Identify which cell holds the provided text, then report its [X, Y] central coordinate. 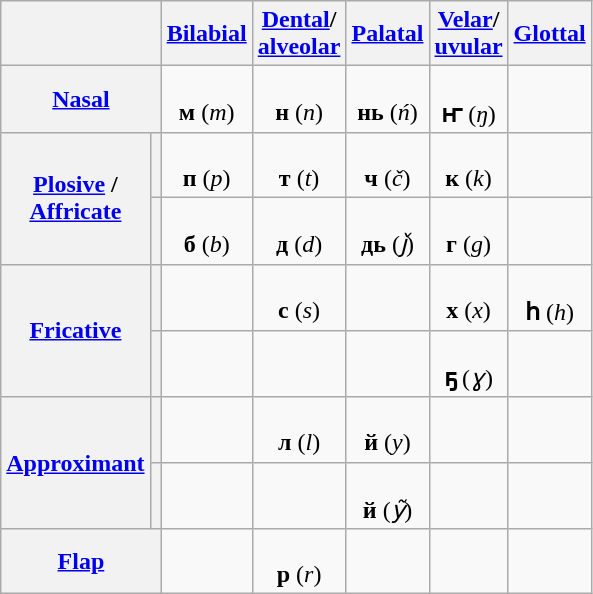
Bilabial [206, 34]
т (t) [299, 164]
Nasal [81, 100]
Palatal [388, 34]
х (x) [468, 298]
ҥ (ŋ) [468, 100]
д (d) [299, 230]
дь (ǰ) [388, 230]
к (k) [468, 164]
ҕ (ɣ) [468, 364]
л (l) [299, 430]
г (g) [468, 230]
с (s) [299, 298]
й (y) [388, 430]
н (n) [299, 100]
Velar/uvular [468, 34]
Plosive /Affricate [76, 198]
р (r) [299, 562]
Flap [81, 562]
п (p) [206, 164]
Approximant [76, 463]
й (ỹ) [388, 496]
Fricative [76, 330]
Glottal [550, 34]
ч (č) [388, 164]
һ (h) [550, 298]
м (m) [206, 100]
б (b) [206, 230]
нь (ń) [388, 100]
Dental/alveolar [299, 34]
